From the cell containing the given text, extract its center point as [x, y] coordinate. 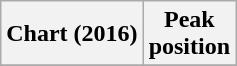
Peakposition [189, 34]
Chart (2016) [72, 34]
